Determine the (x, y) coordinate at the center of the cell enclosing the given text.  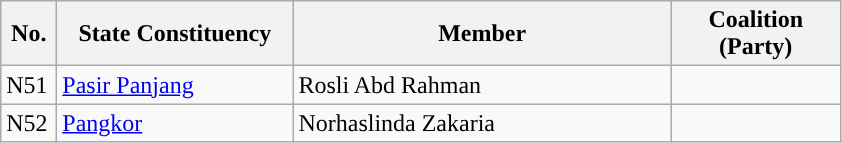
Rosli Abd Rahman (482, 85)
Member (482, 34)
Coalition (Party) (756, 34)
Pasir Panjang (175, 85)
N51 (29, 85)
Norhaslinda Zakaria (482, 123)
No. (29, 34)
Pangkor (175, 123)
State Constituency (175, 34)
N52 (29, 123)
